Identify which cell holds the provided text, then report its (X, Y) central coordinate. 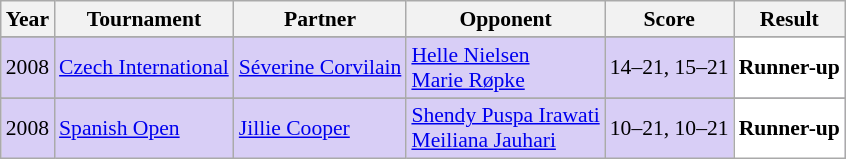
Result (790, 19)
Score (670, 19)
14–21, 15–21 (670, 68)
Partner (320, 19)
Jillie Cooper (320, 128)
Spanish Open (144, 128)
Czech International (144, 68)
Shendy Puspa Irawati Meiliana Jauhari (505, 128)
Year (28, 19)
Tournament (144, 19)
Helle Nielsen Marie Røpke (505, 68)
Opponent (505, 19)
Séverine Corvilain (320, 68)
10–21, 10–21 (670, 128)
